Return [x, y] of the center of cell containing provided text 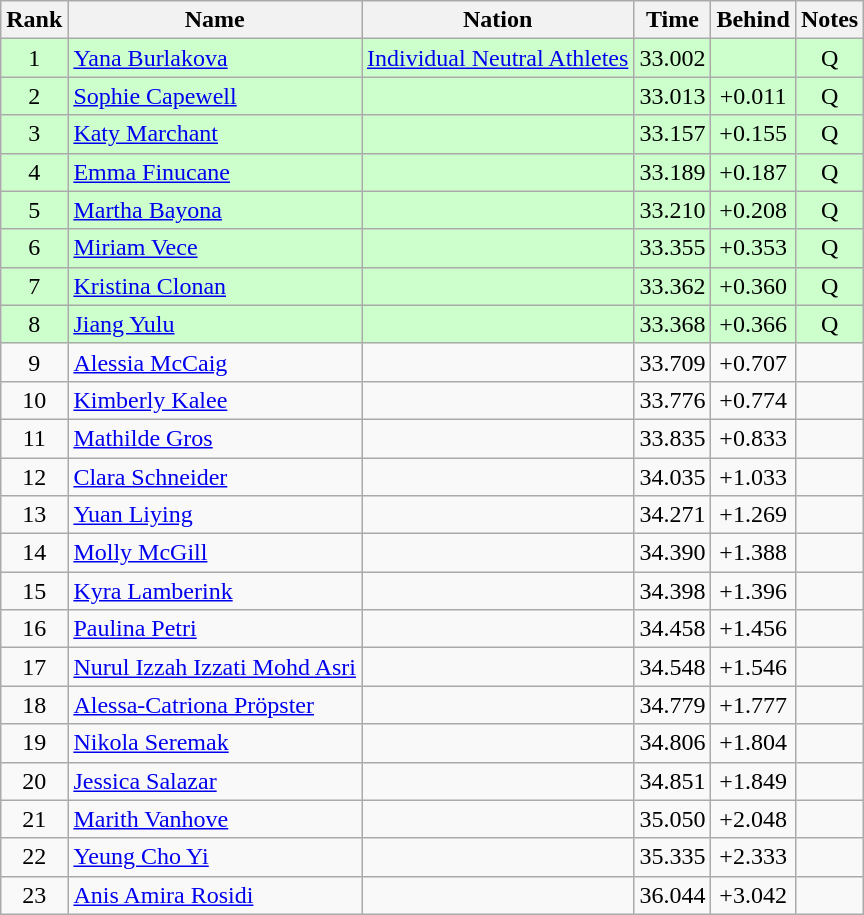
14 [34, 553]
1 [34, 58]
18 [34, 705]
34.271 [672, 515]
33.776 [672, 400]
12 [34, 477]
10 [34, 400]
Nikola Seremak [215, 743]
+1.269 [753, 515]
+0.011 [753, 96]
Time [672, 20]
Jessica Salazar [215, 781]
33.157 [672, 134]
20 [34, 781]
33.709 [672, 362]
+0.353 [753, 248]
Rank [34, 20]
Katy Marchant [215, 134]
34.390 [672, 553]
Yuan Liying [215, 515]
Jiang Yulu [215, 324]
+1.546 [753, 667]
33.368 [672, 324]
Marith Vanhove [215, 819]
Paulina Petri [215, 629]
+1.388 [753, 553]
Alessa-Catriona Pröpster [215, 705]
Kimberly Kalee [215, 400]
33.355 [672, 248]
Notes [829, 20]
21 [34, 819]
Anis Amira Rosidi [215, 895]
34.398 [672, 591]
Molly McGill [215, 553]
+0.774 [753, 400]
+3.042 [753, 895]
34.458 [672, 629]
2 [34, 96]
+2.048 [753, 819]
7 [34, 286]
+0.155 [753, 134]
Miriam Vece [215, 248]
36.044 [672, 895]
19 [34, 743]
Emma Finucane [215, 172]
13 [34, 515]
Kyra Lamberink [215, 591]
34.779 [672, 705]
17 [34, 667]
22 [34, 857]
23 [34, 895]
34.548 [672, 667]
6 [34, 248]
Behind [753, 20]
33.210 [672, 210]
Mathilde Gros [215, 438]
+1.849 [753, 781]
+2.333 [753, 857]
+1.033 [753, 477]
Yana Burlakova [215, 58]
Martha Bayona [215, 210]
16 [34, 629]
9 [34, 362]
34.806 [672, 743]
35.050 [672, 819]
34.035 [672, 477]
34.851 [672, 781]
+1.777 [753, 705]
Nurul Izzah Izzati Mohd Asri [215, 667]
33.835 [672, 438]
+0.208 [753, 210]
Yeung Cho Yi [215, 857]
+0.707 [753, 362]
+0.187 [753, 172]
35.335 [672, 857]
33.189 [672, 172]
4 [34, 172]
Alessia McCaig [215, 362]
Individual Neutral Athletes [498, 58]
8 [34, 324]
+1.396 [753, 591]
+0.833 [753, 438]
+0.360 [753, 286]
+1.456 [753, 629]
33.002 [672, 58]
Name [215, 20]
Clara Schneider [215, 477]
33.013 [672, 96]
33.362 [672, 286]
Sophie Capewell [215, 96]
Nation [498, 20]
+1.804 [753, 743]
5 [34, 210]
11 [34, 438]
15 [34, 591]
+0.366 [753, 324]
Kristina Clonan [215, 286]
3 [34, 134]
